Identify which cell holds the provided text, then report its [x, y] central coordinate. 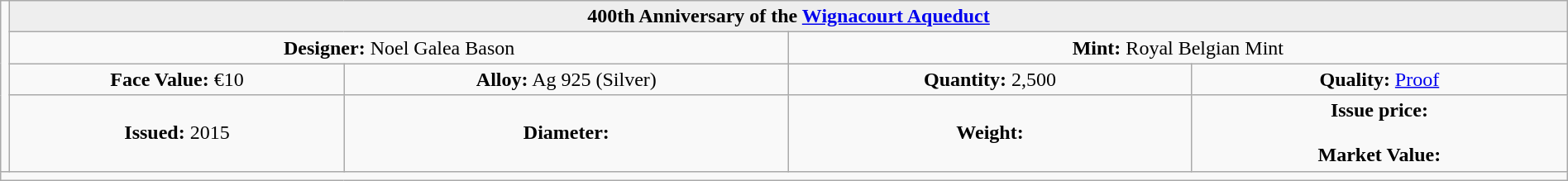
Quality: Proof [1379, 79]
Quantity: 2,500 [989, 79]
Weight: [989, 133]
Diameter: [566, 133]
Mint: Royal Belgian Mint [1178, 48]
Issue price: Market Value: [1379, 133]
Designer: Noel Galea Bason [399, 48]
Face Value: €10 [177, 79]
Issued: 2015 [177, 133]
400th Anniversary of the Wignacourt Aqueduct [789, 17]
Alloy: Ag 925 (Silver) [566, 79]
